Return [X, Y] of the center of cell containing provided text 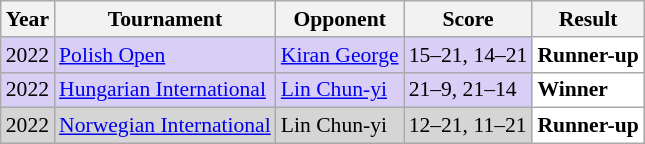
Polish Open [165, 55]
Winner [588, 90]
Kiran George [340, 55]
21–9, 21–14 [468, 90]
Score [468, 19]
Year [28, 19]
Result [588, 19]
Opponent [340, 19]
Hungarian International [165, 90]
Norwegian International [165, 126]
Tournament [165, 19]
15–21, 14–21 [468, 55]
12–21, 11–21 [468, 126]
